For the text-containing cell, return its midpoint in (x, y) coordinate format. 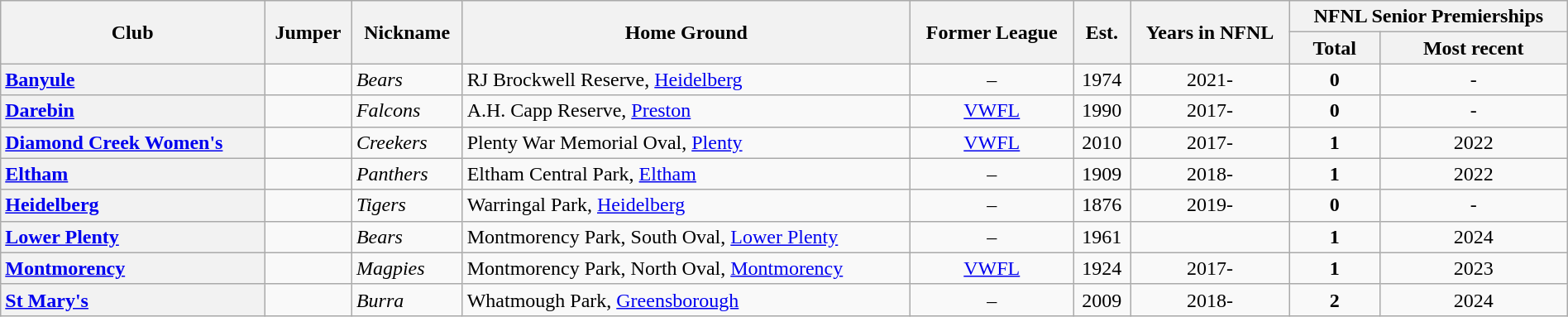
Most recent (1474, 48)
1909 (1102, 174)
Eltham (132, 174)
Burra (407, 300)
2023 (1474, 268)
Creekers (407, 142)
Montmorency (132, 268)
2 (1335, 300)
Lower Plenty (132, 237)
Diamond Creek Women's (132, 142)
NFNL Senior Premierships (1428, 17)
Nickname (407, 32)
Montmorency Park, South Oval, Lower Plenty (686, 237)
Heidelberg (132, 205)
Club (132, 32)
2010 (1102, 142)
Falcons (407, 111)
1876 (1102, 205)
Home Ground (686, 32)
Magpies (407, 268)
Plenty War Memorial Oval, Plenty (686, 142)
RJ Brockwell Reserve, Heidelberg (686, 79)
Banyule (132, 79)
2019- (1211, 205)
A.H. Capp Reserve, Preston (686, 111)
Tigers (407, 205)
Panthers (407, 174)
Jumper (308, 32)
1974 (1102, 79)
Whatmough Park, Greensborough (686, 300)
1924 (1102, 268)
Darebin (132, 111)
St Mary's (132, 300)
2009 (1102, 300)
Former League (992, 32)
Montmorency Park, North Oval, Montmorency (686, 268)
Eltham Central Park, Eltham (686, 174)
Years in NFNL (1211, 32)
1990 (1102, 111)
1961 (1102, 237)
2021- (1211, 79)
Total (1335, 48)
Warringal Park, Heidelberg (686, 205)
Est. (1102, 32)
